Scan for the cell matching the given text and deliver its (x, y) coordinate at center. 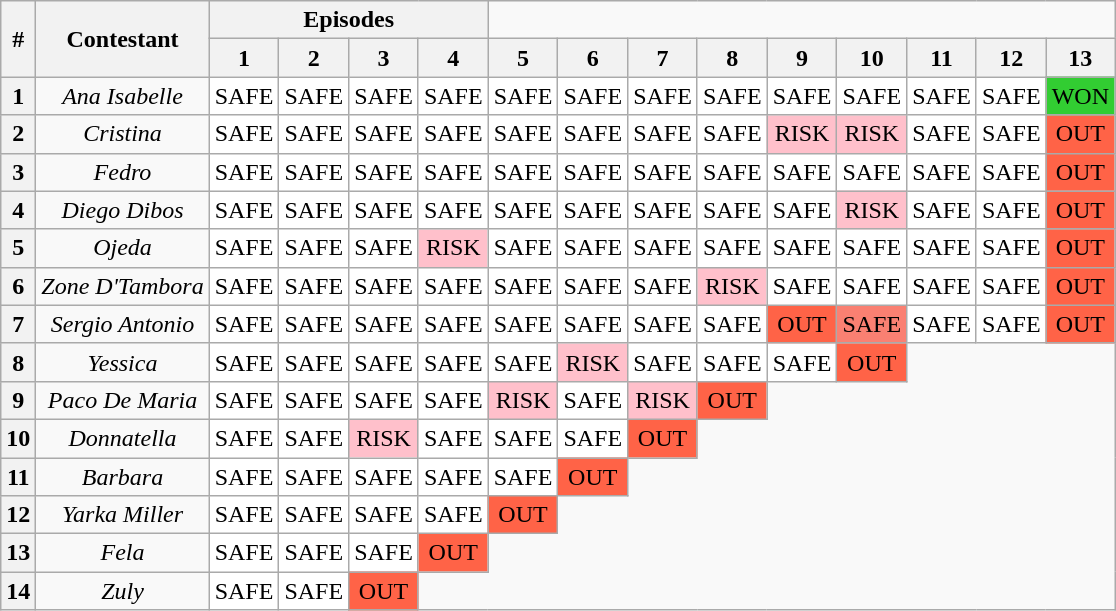
Barbara (122, 477)
14 (18, 591)
Ana Isabelle (122, 96)
WON (1080, 96)
Yarka Miller (122, 515)
Fela (122, 553)
Cristina (122, 134)
Yessica (122, 362)
Paco De Maria (122, 400)
Ojeda (122, 248)
Zone D'Tambora (122, 286)
Donnatella (122, 438)
Episodes (348, 20)
Diego Dibos (122, 210)
Sergio Antonio (122, 324)
Contestant (122, 39)
# (18, 39)
Zuly (122, 591)
Fedro (122, 172)
